Return the [X, Y] coordinate for the center point of the cell that contains the specified text.  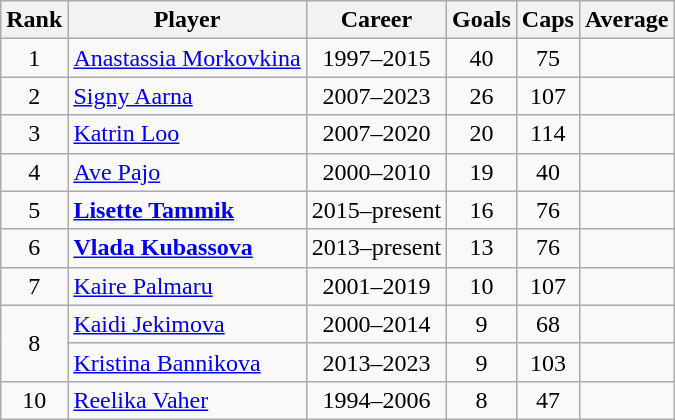
Average [626, 20]
Rank [34, 20]
Katrin Loo [187, 134]
Kristina Bannikova [187, 362]
2000–2014 [376, 324]
Anastassia Morkovkina [187, 58]
Career [376, 20]
Kaire Palmaru [187, 286]
Vlada Kubassova [187, 248]
47 [548, 400]
5 [34, 210]
103 [548, 362]
2000–2010 [376, 172]
68 [548, 324]
2013–2023 [376, 362]
20 [482, 134]
13 [482, 248]
7 [34, 286]
26 [482, 96]
2013–present [376, 248]
Lisette Tammik [187, 210]
4 [34, 172]
Goals [482, 20]
Kaidi Jekimova [187, 324]
Player [187, 20]
1994–2006 [376, 400]
1997–2015 [376, 58]
19 [482, 172]
Reelika Vaher [187, 400]
2015–present [376, 210]
114 [548, 134]
2 [34, 96]
2007–2020 [376, 134]
3 [34, 134]
1 [34, 58]
6 [34, 248]
75 [548, 58]
2001–2019 [376, 286]
16 [482, 210]
2007–2023 [376, 96]
Signy Aarna [187, 96]
Ave Pajo [187, 172]
Caps [548, 20]
